Return the [x, y] coordinate for the center point of the cell that contains the specified text.  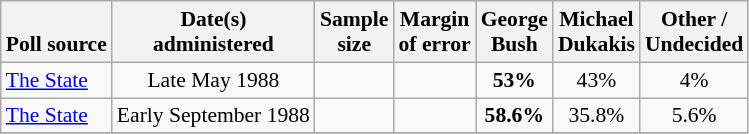
GeorgeBush [514, 32]
53% [514, 80]
Samplesize [354, 32]
Early September 1988 [214, 116]
Late May 1988 [214, 80]
Poll source [56, 32]
35.8% [596, 116]
Marginof error [434, 32]
Other /Undecided [694, 32]
43% [596, 80]
Date(s)administered [214, 32]
4% [694, 80]
5.6% [694, 116]
58.6% [514, 116]
MichaelDukakis [596, 32]
